Output the [X, Y] coordinate of the center of the cell containing the given text.  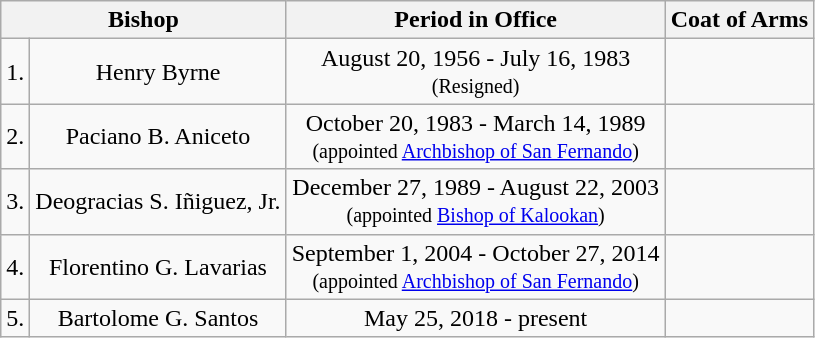
Bishop [144, 20]
4. [16, 266]
Deogracias S. Iñiguez, Jr. [158, 202]
Florentino G. Lavarias [158, 266]
Period in Office [476, 20]
Paciano B. Aniceto [158, 136]
August 20, 1956 - July 16, 1983 (Resigned) [476, 72]
October 20, 1983 - March 14, 1989 (appointed Archbishop of San Fernando) [476, 136]
Coat of Arms [739, 20]
1. [16, 72]
Bartolome G. Santos [158, 318]
3. [16, 202]
December 27, 1989 - August 22, 2003 (appointed Bishop of Kalookan) [476, 202]
May 25, 2018 - present [476, 318]
Henry Byrne [158, 72]
2. [16, 136]
September 1, 2004 - October 27, 2014 (appointed Archbishop of San Fernando) [476, 266]
5. [16, 318]
